Return the [x, y] coordinate for the center point of the cell that contains the specified text.  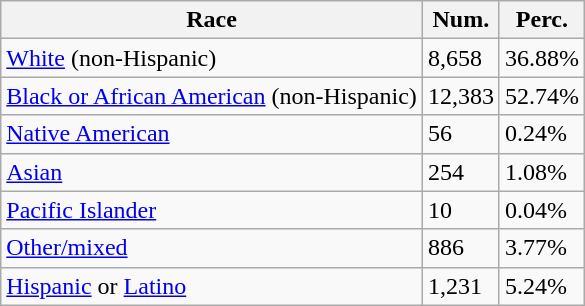
886 [460, 248]
Race [212, 20]
36.88% [542, 58]
0.24% [542, 134]
Num. [460, 20]
Hispanic or Latino [212, 286]
8,658 [460, 58]
56 [460, 134]
Other/mixed [212, 248]
Native American [212, 134]
Asian [212, 172]
Perc. [542, 20]
0.04% [542, 210]
254 [460, 172]
White (non-Hispanic) [212, 58]
1.08% [542, 172]
5.24% [542, 286]
3.77% [542, 248]
Black or African American (non-Hispanic) [212, 96]
52.74% [542, 96]
1,231 [460, 286]
Pacific Islander [212, 210]
12,383 [460, 96]
10 [460, 210]
